Identify which cell holds the provided text, then report its (x, y) central coordinate. 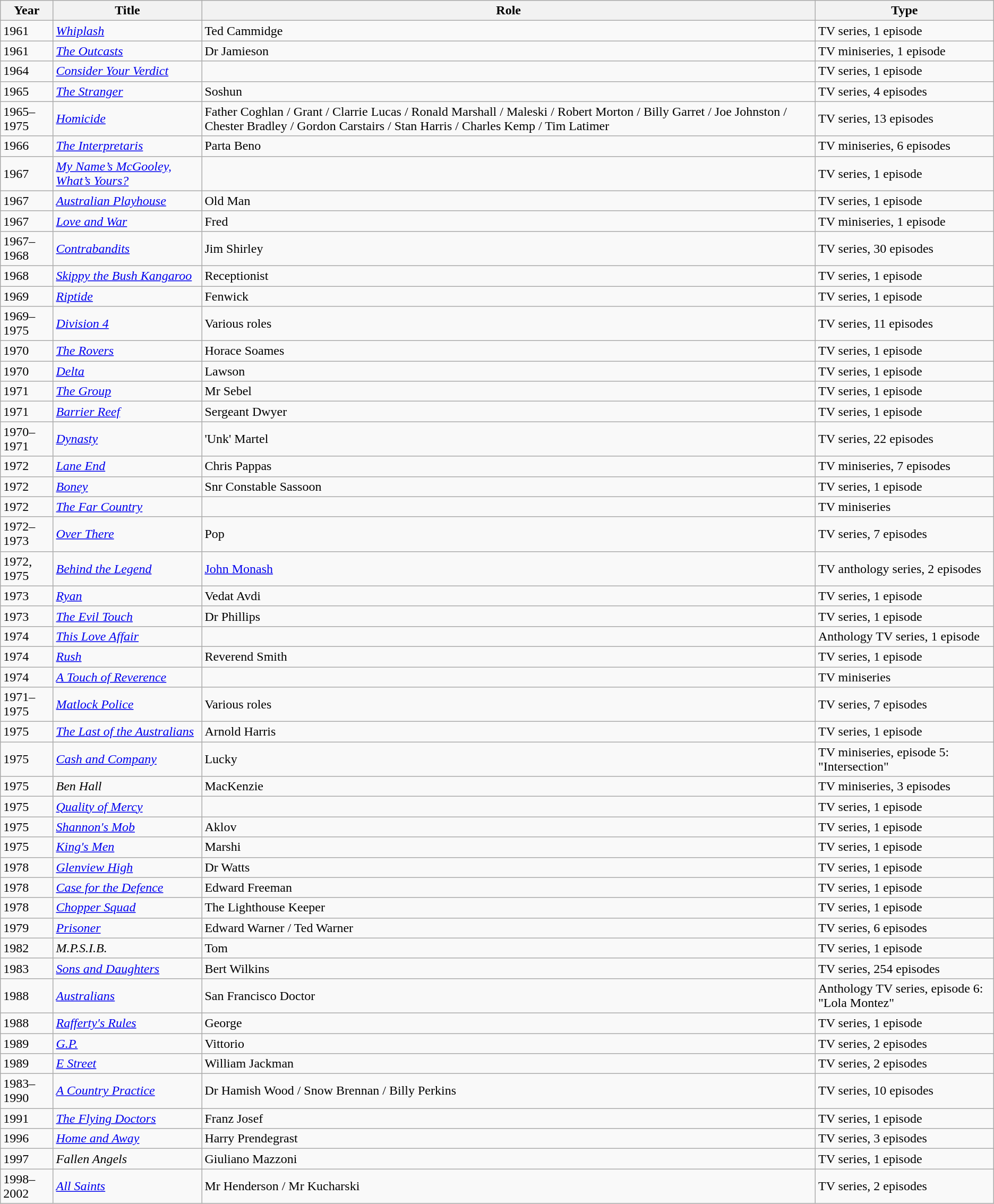
Anthology TV series, episode 6: "Lola Montez" (905, 995)
M.P.S.I.B. (127, 948)
Tom (509, 948)
TV series, 13 episodes (905, 119)
Arnold Harris (509, 732)
Case for the Defence (127, 887)
Prisoner (127, 928)
Fred (509, 221)
Barrier Reef (127, 412)
Aklov (509, 827)
Anthology TV series, 1 episode (905, 636)
The Interpretaris (127, 146)
Title (127, 11)
Old Man (509, 201)
My Name’s McGooley, What’s Yours? (127, 173)
Australians (127, 995)
TV anthology series, 2 episodes (905, 568)
Quality of Mercy (127, 807)
Ted Cammidge (509, 31)
All Saints (127, 1186)
Receptionist (509, 276)
Dr Hamish Wood / Snow Brennan / Billy Perkins (509, 1091)
TV series, 254 episodes (905, 968)
E Street (127, 1064)
Lane End (127, 466)
TV series, 3 episodes (905, 1139)
Edward Warner / Ted Warner (509, 928)
1966 (27, 146)
Skippy the Bush Kangaroo (127, 276)
A Touch of Reverence (127, 677)
Horace Soames (509, 351)
1967–1968 (27, 249)
1968 (27, 276)
Soshun (509, 91)
Dynasty (127, 439)
The Lighthouse Keeper (509, 908)
Behind the Legend (127, 568)
Over There (127, 534)
George (509, 1023)
Matlock Police (127, 704)
Delta (127, 371)
Dr Watts (509, 867)
TV miniseries, 7 episodes (905, 466)
Division 4 (127, 324)
1969–1975 (27, 324)
This Love Affair (127, 636)
Love and War (127, 221)
Sergeant Dwyer (509, 412)
1969 (27, 296)
1970–1971 (27, 439)
Pop (509, 534)
Riptide (127, 296)
TV miniseries, 3 episodes (905, 787)
William Jackman (509, 1064)
1983 (27, 968)
Dr Jamieson (509, 51)
The Stranger (127, 91)
1965 (27, 91)
Lawson (509, 371)
1965–1975 (27, 119)
Rafferty's Rules (127, 1023)
Jim Shirley (509, 249)
Giuliano Mazzoni (509, 1159)
Rush (127, 656)
Role (509, 11)
Edward Freeman (509, 887)
The Evil Touch (127, 616)
Glenview High (127, 867)
Fallen Angels (127, 1159)
TV series, 30 episodes (905, 249)
Fenwick (509, 296)
1979 (27, 928)
1998–2002 (27, 1186)
Lucky (509, 759)
Dr Phillips (509, 616)
TV miniseries, episode 5: "Intersection" (905, 759)
1983–1990 (27, 1091)
Australian Playhouse (127, 201)
John Monash (509, 568)
The Last of the Australians (127, 732)
Reverend Smith (509, 656)
The Outcasts (127, 51)
Parta Beno (509, 146)
TV miniseries, 6 episodes (905, 146)
Harry Prendegrast (509, 1139)
King's Men (127, 847)
TV series, 4 episodes (905, 91)
Homicide (127, 119)
The Far Country (127, 507)
Chris Pappas (509, 466)
Year (27, 11)
Mr Sebel (509, 391)
Type (905, 11)
Consider Your Verdict (127, 71)
Vittorio (509, 1044)
Boney (127, 486)
The Rovers (127, 351)
1971–1975 (27, 704)
Shannon's Mob (127, 827)
Ryan (127, 596)
TV series, 6 episodes (905, 928)
TV series, 10 episodes (905, 1091)
Sons and Daughters (127, 968)
Chopper Squad (127, 908)
1991 (27, 1118)
Home and Away (127, 1139)
Mr Henderson / Mr Kucharski (509, 1186)
G.P. (127, 1044)
1972, 1975 (27, 568)
1982 (27, 948)
Ben Hall (127, 787)
'Unk' Martel (509, 439)
1996 (27, 1139)
Marshi (509, 847)
Cash and Company (127, 759)
The Group (127, 391)
Franz Josef (509, 1118)
1997 (27, 1159)
San Francisco Doctor (509, 995)
MacKenzie (509, 787)
TV series, 11 episodes (905, 324)
Contrabandits (127, 249)
Vedat Avdi (509, 596)
Snr Constable Sassoon (509, 486)
1972–1973 (27, 534)
1964 (27, 71)
Bert Wilkins (509, 968)
A Country Practice (127, 1091)
Whiplash (127, 31)
TV series, 22 episodes (905, 439)
The Flying Doctors (127, 1118)
